Identify which cell holds the provided text, then report its [x, y] central coordinate. 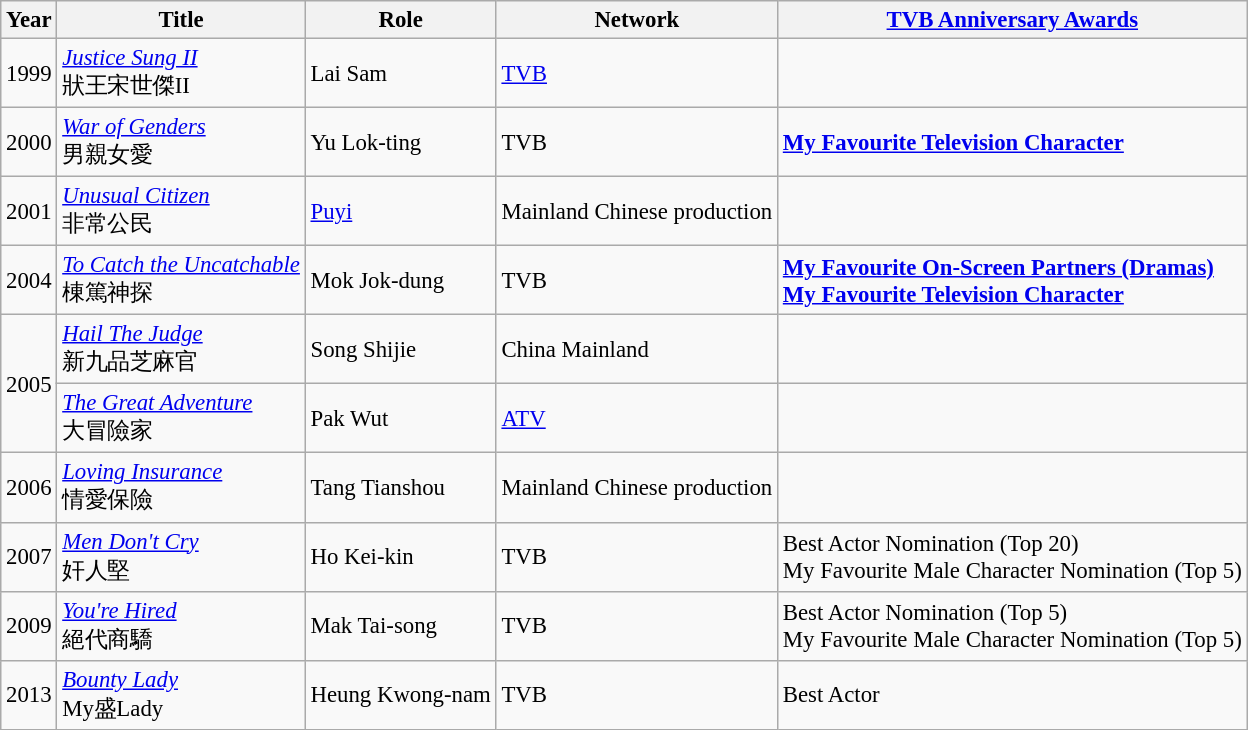
China Mainland [636, 350]
Heung Kwong-nam [400, 694]
Title [181, 20]
2000 [29, 142]
1999 [29, 74]
Mok Jok-dung [400, 280]
Ho Kei-kin [400, 556]
ATV [636, 418]
Justice Sung II狀王宋世傑II [181, 74]
2009 [29, 626]
Loving Insurance情愛保險 [181, 488]
You're Hired絕代商驕 [181, 626]
2006 [29, 488]
Hail The Judge新九品芝麻官 [181, 350]
Year [29, 20]
Best Actor [1013, 694]
2001 [29, 212]
Puyi [400, 212]
Men Don't Cry奸人堅 [181, 556]
Lai Sam [400, 74]
My Favourite On-Screen Partners (Dramas) My Favourite Television Character [1013, 280]
To Catch the Uncatchable棟篤神探 [181, 280]
Role [400, 20]
Mak Tai-song [400, 626]
Best Actor Nomination (Top 20)My Favourite Male Character Nomination (Top 5) [1013, 556]
Song Shijie [400, 350]
2007 [29, 556]
My Favourite Television Character [1013, 142]
2013 [29, 694]
Yu Lok-ting [400, 142]
War of Genders男親女愛 [181, 142]
TVB Anniversary Awards [1013, 20]
Bounty LadyMy盛Lady [181, 694]
2004 [29, 280]
2005 [29, 384]
Unusual Citizen非常公民 [181, 212]
Network [636, 20]
Tang Tianshou [400, 488]
Best Actor Nomination (Top 5)My Favourite Male Character Nomination (Top 5) [1013, 626]
Pak Wut [400, 418]
The Great Adventure大冒險家 [181, 418]
